Search for the cell housing the specified text and yield its [X, Y] center coordinate. 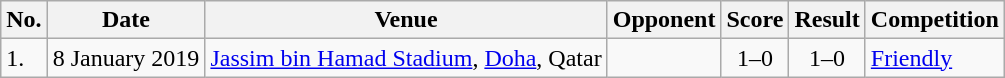
Score [755, 20]
Date [126, 20]
No. [24, 20]
Result [827, 20]
Friendly [934, 58]
Opponent [664, 20]
1. [24, 58]
Venue [406, 20]
Jassim bin Hamad Stadium, Doha, Qatar [406, 58]
8 January 2019 [126, 58]
Competition [934, 20]
